Pinpoint the cell where the given text exists, returning its (x, y) midpoint coordinate. 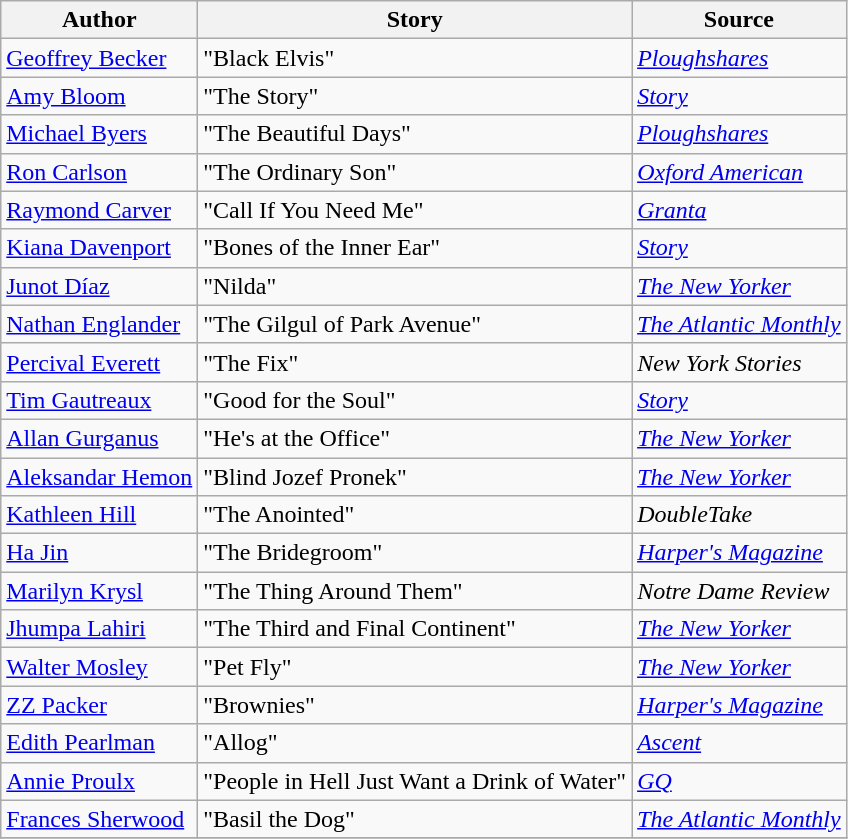
Allan Gurganus (100, 438)
Raymond Carver (100, 210)
"The Ordinary Son" (415, 172)
"The Third and Final Continent" (415, 629)
GQ (740, 781)
Ron Carlson (100, 172)
Annie Proulx (100, 781)
"Good for the Soul" (415, 400)
"Call If You Need Me" (415, 210)
Ha Jin (100, 553)
Percival Everett (100, 362)
"People in Hell Just Want a Drink of Water" (415, 781)
Tim Gautreaux (100, 400)
Notre Dame Review (740, 591)
"The Bridegroom" (415, 553)
"The Story" (415, 96)
Aleksandar Hemon (100, 477)
Oxford American (740, 172)
Geoffrey Becker (100, 58)
Michael Byers (100, 134)
"Black Elvis" (415, 58)
Marilyn Krysl (100, 591)
Source (740, 20)
Kathleen Hill (100, 515)
Frances Sherwood (100, 819)
Author (100, 20)
"The Thing Around Them" (415, 591)
"The Beautiful Days" (415, 134)
"Allog" (415, 743)
"The Anointed" (415, 515)
Ascent (740, 743)
DoubleTake (740, 515)
Nathan Englander (100, 324)
Junot Díaz (100, 286)
"The Gilgul of Park Avenue" (415, 324)
"Basil the Dog" (415, 819)
"Nilda" (415, 286)
Amy Bloom (100, 96)
Edith Pearlman (100, 743)
"He's at the Office" (415, 438)
"Bones of the Inner Ear" (415, 248)
Granta (740, 210)
"The Fix" (415, 362)
Jhumpa Lahiri (100, 629)
ZZ Packer (100, 705)
"Pet Fly" (415, 667)
New York Stories (740, 362)
"Blind Jozef Pronek" (415, 477)
Kiana Davenport (100, 248)
Walter Mosley (100, 667)
"Brownies" (415, 705)
